Locate the cell with the specified text and output its [X, Y] center coordinate. 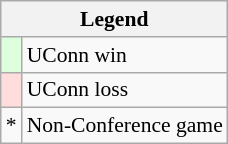
Non-Conference game [125, 126]
UConn loss [125, 90]
* [12, 126]
UConn win [125, 55]
Legend [114, 19]
